For the text-containing cell, return its midpoint in [X, Y] coordinate format. 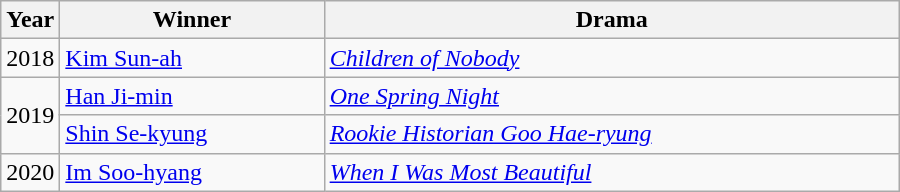
2020 [30, 172]
Shin Se-kyung [192, 134]
Rookie Historian Goo Hae-ryung [612, 134]
Children of Nobody [612, 58]
2019 [30, 115]
Winner [192, 20]
When I Was Most Beautiful [612, 172]
Han Ji-min [192, 96]
Im Soo-hyang [192, 172]
Drama [612, 20]
One Spring Night [612, 96]
Kim Sun-ah [192, 58]
Year [30, 20]
2018 [30, 58]
